For the text-containing cell, return its midpoint in [X, Y] coordinate format. 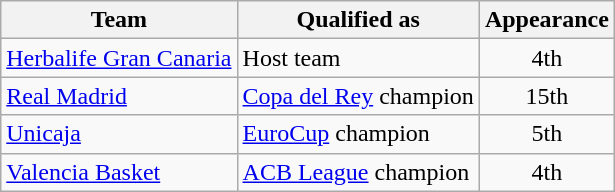
Real Madrid [119, 96]
Qualified as [358, 20]
Valencia Basket [119, 172]
Herbalife Gran Canaria [119, 58]
15th [546, 96]
EuroCup champion [358, 134]
Team [119, 20]
Copa del Rey champion [358, 96]
ACB League champion [358, 172]
Unicaja [119, 134]
5th [546, 134]
Appearance [546, 20]
Host team [358, 58]
